Locate the cell with the specified text and output its [x, y] center coordinate. 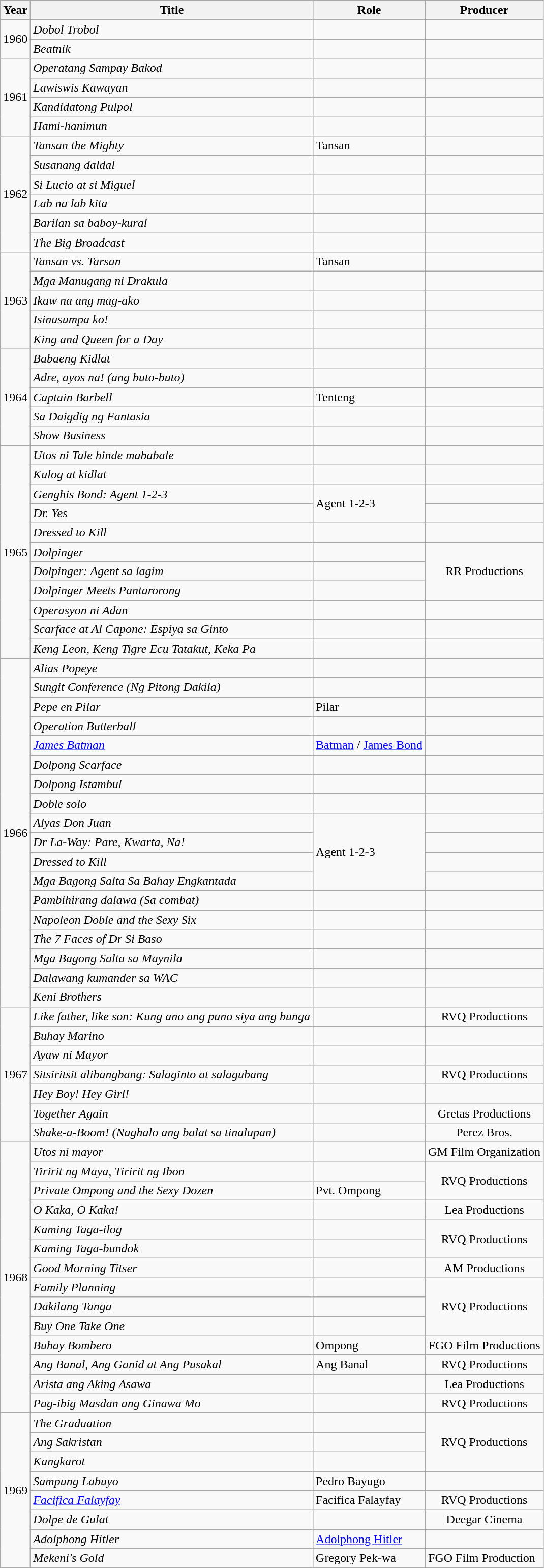
Susanang daldal [172, 165]
AM Productions [485, 1268]
Producer [485, 10]
Tiririt ng Maya, Tiririt ng Ibon [172, 1171]
1967 [15, 1074]
The 7 Faces of Dr Si Baso [172, 939]
Pag-ibig Masdan ang Ginawa Mo [172, 1403]
Year [15, 10]
Babaeng Kidlat [172, 358]
Captain Barbell [172, 397]
Ang Sakristan [172, 1442]
Utos ni mayor [172, 1152]
Beatnik [172, 49]
Sungit Conference (Ng Pitong Dakila) [172, 687]
Show Business [172, 436]
1961 [15, 97]
Adre, ayos na! (ang buto-buto) [172, 378]
Mekeni's Gold [172, 1558]
1964 [15, 397]
Dolpinger Meets Pantarorong [172, 591]
Good Morning Titser [172, 1268]
Operation Butterball [172, 726]
Genghis Bond: Agent 1-2-3 [172, 494]
Kaming Taga-bundok [172, 1249]
Dolpinger: Agent sa lagim [172, 571]
Mga Bagong Salta Sa Bahay Engkantada [172, 881]
1969 [15, 1490]
Sampung Labuyo [172, 1481]
Utos ni Tale hinde mababale [172, 455]
Keni Brothers [172, 997]
O Kaka, O Kaka! [172, 1210]
Ayaw ni Mayor [172, 1055]
Title [172, 10]
Like father, like son: Kung ano ang puno siya ang bunga [172, 1016]
The Big Broadcast [172, 243]
Arista ang Aking Asawa [172, 1384]
Ang Banal, Ang Ganid at Ang Pusakal [172, 1365]
Alias Popeye [172, 668]
Ang Banal [369, 1365]
The Graduation [172, 1423]
Operasyon ni Adan [172, 610]
Shake-a-Boom! (Naghalo ang balat sa tinalupan) [172, 1132]
Dolpinger [172, 552]
King and Queen for a Day [172, 339]
Ikaw na ang mag-ako [172, 300]
Napoleon Doble and the Sexy Six [172, 920]
Scarface at Al Capone: Espiya sa Ginto [172, 629]
Lawiswis Kawayan [172, 87]
1960 [15, 39]
Buy One Take One [172, 1326]
Mga Manugang ni Drakula [172, 281]
Mga Bagong Salta sa Maynila [172, 958]
Hami-hanimun [172, 126]
Sa Daigdig ng Fantasia [172, 416]
Dobol Trobol [172, 29]
Tansan vs. Tarsan [172, 262]
Operatang Sampay Bakod [172, 68]
Isinusumpa ko! [172, 320]
Kandidatong Pulpol [172, 107]
Doble solo [172, 803]
1965 [15, 552]
Tansan the Mighty [172, 145]
GM Film Organization [485, 1152]
Together Again [172, 1113]
Hey Boy! Hey Girl! [172, 1094]
Dalawang kumander sa WAC [172, 978]
Buhay Bombero [172, 1345]
Si Lucio at si Miguel [172, 184]
Role [369, 10]
Dolpong Scarface [172, 765]
Gregory Pek-wa [369, 1558]
1968 [15, 1277]
Kulog at kidlat [172, 474]
Pvt. Ompong [369, 1191]
Dr La-Way: Pare, Kwarta, Na! [172, 842]
FGO Film Production [485, 1558]
Keng Leon, Keng Tigre Ecu Tatakut, Keka Pa [172, 649]
1966 [15, 833]
Dolpe de Gulat [172, 1520]
Buhay Marino [172, 1036]
Family Planning [172, 1287]
Tenteng [369, 397]
James Batman [172, 745]
1963 [15, 300]
Ompong [369, 1345]
Kaming Taga-ilog [172, 1229]
Perez Bros. [485, 1132]
Private Ompong and the Sexy Dozen [172, 1191]
Gretas Productions [485, 1113]
Pedro Bayugo [369, 1481]
RR Productions [485, 571]
Pilar [369, 707]
FGO Film Productions [485, 1345]
Dolpong Istambul [172, 784]
Sitsiritsit alibangbang: Salaginto at salagubang [172, 1074]
Dakilang Tanga [172, 1307]
Dr. Yes [172, 513]
Pepe en Pilar [172, 707]
Alyas Don Juan [172, 823]
1962 [15, 194]
Barilan sa baboy-kural [172, 223]
Lab na lab kita [172, 203]
Kangkarot [172, 1461]
Pambihirang dalawa (Sa combat) [172, 900]
Deegar Cinema [485, 1520]
Batman / James Bond [369, 745]
